Return the (x, y) coordinate for the center point of the cell that contains the specified text.  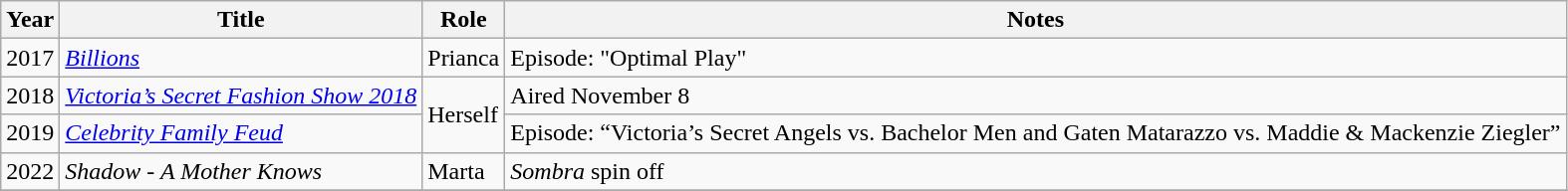
Notes (1036, 20)
2018 (30, 95)
Victoria’s Secret Fashion Show 2018 (241, 95)
Herself (464, 114)
Episode: "Optimal Play" (1036, 58)
Celebrity Family Feud (241, 133)
Billions (241, 58)
Marta (464, 171)
Aired November 8 (1036, 95)
Title (241, 20)
Episode: “Victoria’s Secret Angels vs. Bachelor Men and Gaten Matarazzo vs. Maddie & Mackenzie Ziegler” (1036, 133)
Role (464, 20)
Prianca (464, 58)
2022 (30, 171)
Shadow - A Mother Knows (241, 171)
2019 (30, 133)
Sombra spin off (1036, 171)
Year (30, 20)
2017 (30, 58)
